For the text-containing cell, return its midpoint in (x, y) coordinate format. 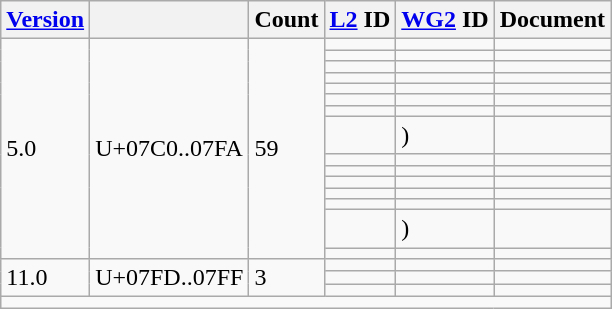
WG2 ID (445, 20)
11.0 (46, 278)
5.0 (46, 149)
Document (552, 20)
Version (46, 20)
59 (286, 149)
3 (286, 278)
L2 ID (360, 20)
Count (286, 20)
U+07FD..07FF (170, 278)
U+07C0..07FA (170, 149)
